For the text-containing cell, return its midpoint in [X, Y] coordinate format. 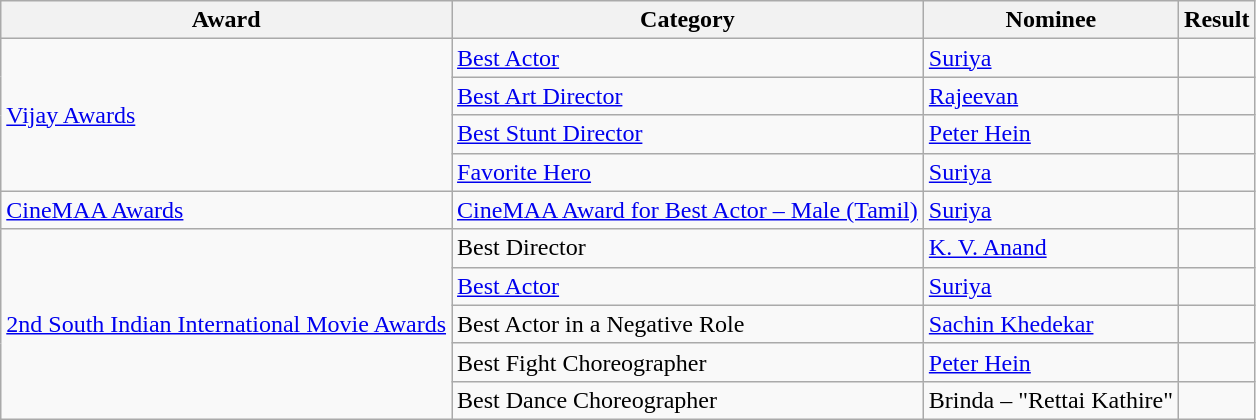
Sachin Khedekar [1050, 324]
Best Fight Choreographer [688, 362]
Category [688, 20]
Best Actor in a Negative Role [688, 324]
Best Stunt Director [688, 134]
Result [1217, 20]
Best Art Director [688, 96]
2nd South Indian International Movie Awards [226, 324]
Best Director [688, 248]
Vijay Awards [226, 115]
Rajeevan [1050, 96]
Nominee [1050, 20]
Best Dance Choreographer [688, 400]
CineMAA Awards [226, 210]
K. V. Anand [1050, 248]
CineMAA Award for Best Actor – Male (Tamil) [688, 210]
Brinda – "Rettai Kathire" [1050, 400]
Favorite Hero [688, 172]
Award [226, 20]
